Extract the (x, y) coordinate from the center of the cell holding the provided text.  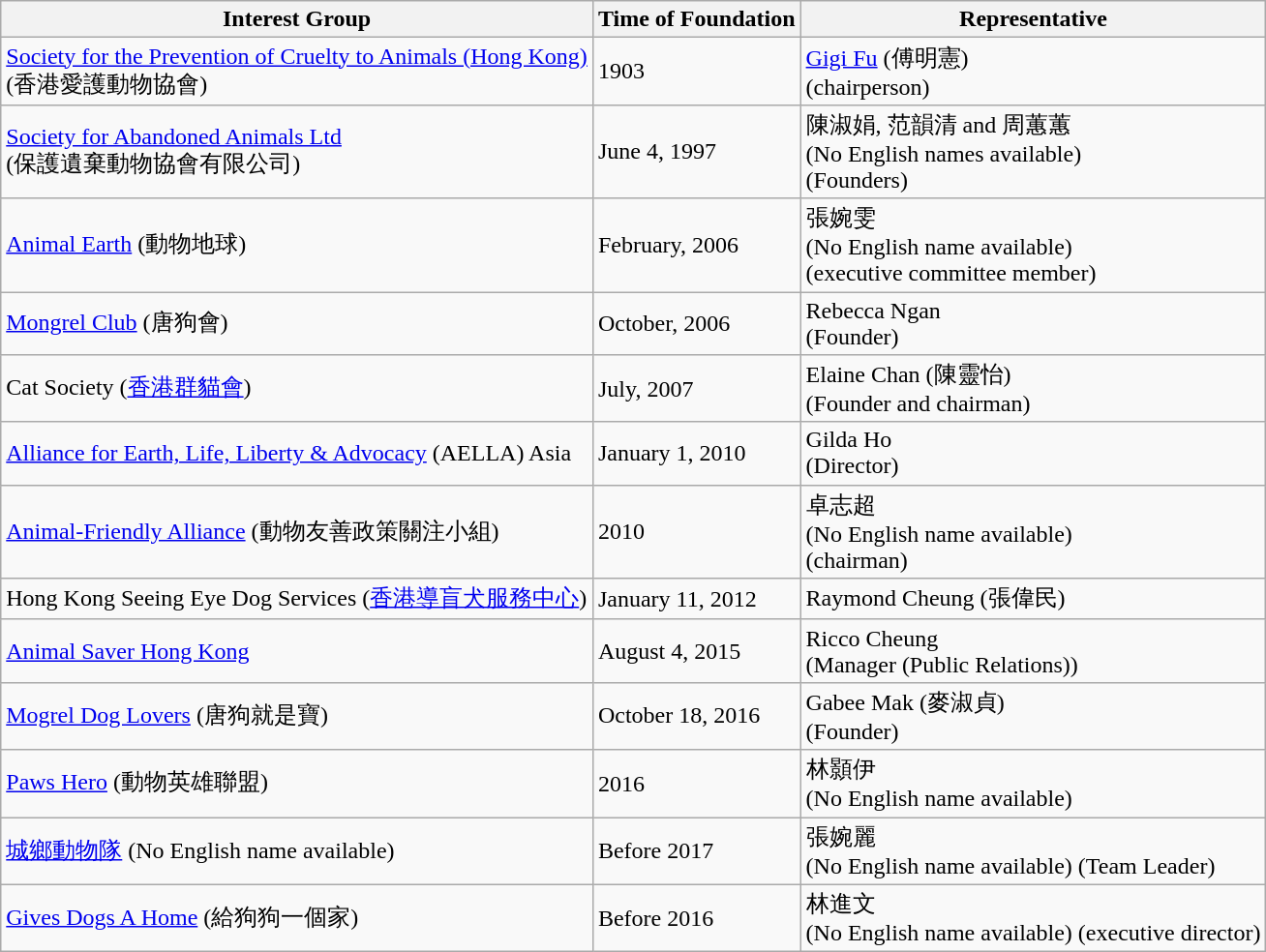
January 11, 2012 (697, 600)
July, 2007 (697, 389)
2016 (697, 784)
張婉麗(No English name available) (Team Leader) (1034, 850)
Before 2017 (697, 850)
Before 2016 (697, 918)
Mongrel Club (唐狗會) (297, 323)
Interest Group (297, 19)
林進文(No English name available) (executive director) (1034, 918)
2010 (697, 532)
Gigi Fu (傅明憲)(chairperson) (1034, 72)
陳淑娟, 范韻清 and 周蕙蕙(No English names available)(Founders) (1034, 151)
Society for Abandoned Animals Ltd(保護遺棄動物協會有限公司) (297, 151)
Animal Saver Hong Kong (297, 650)
Gives Dogs A Home (給狗狗一個家) (297, 918)
Animal-Friendly Alliance (動物友善政策關注小組) (297, 532)
August 4, 2015 (697, 650)
城鄉動物隊 (No English name available) (297, 850)
Representative (1034, 19)
Time of Foundation (697, 19)
Cat Society (香港群貓會) (297, 389)
Hong Kong Seeing Eye Dog Services (香港導盲犬服務中心) (297, 600)
Alliance for Earth, Life, Liberty & Advocacy (AELLA) Asia (297, 453)
October 18, 2016 (697, 716)
Society for the Prevention of Cruelty to Animals (Hong Kong)(香港愛護動物協會) (297, 72)
February, 2006 (697, 246)
Elaine Chan (陳靈怡)(Founder and chairman) (1034, 389)
June 4, 1997 (697, 151)
林顥伊(No English name available) (1034, 784)
January 1, 2010 (697, 453)
October, 2006 (697, 323)
Mogrel Dog Lovers (唐狗就是寶) (297, 716)
卓志超(No English name available)(chairman) (1034, 532)
張婉雯(No English name available)(executive committee member) (1034, 246)
Gabee Mak (麥淑貞)(Founder) (1034, 716)
Animal Earth (動物地球) (297, 246)
Gilda Ho(Director) (1034, 453)
Paws Hero (動物英雄聯盟) (297, 784)
Ricco Cheung(Manager (Public Relations)) (1034, 650)
Rebecca Ngan(Founder) (1034, 323)
1903 (697, 72)
Raymond Cheung (張偉民) (1034, 600)
